Return (X, Y) of the center of cell containing provided text 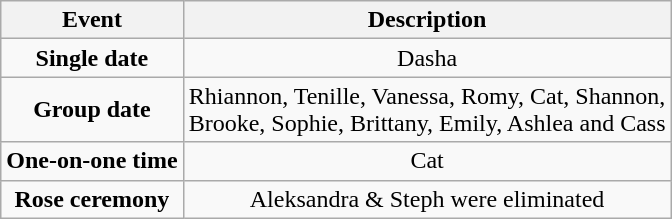
Group date (92, 110)
Event (92, 20)
Aleksandra & Steph were eliminated (427, 199)
Rhiannon, Tenille, Vanessa, Romy, Cat, Shannon,Brooke, Sophie, Brittany, Emily, Ashlea and Cass (427, 110)
Single date (92, 58)
Cat (427, 161)
One-on-one time (92, 161)
Description (427, 20)
Dasha (427, 58)
Rose ceremony (92, 199)
